Find where the given text appears and provide that cell's center as (x, y) coordinate. 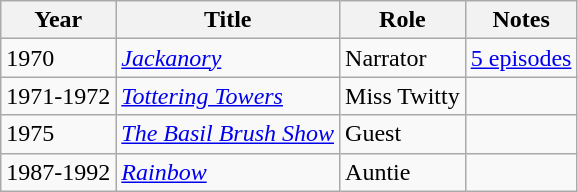
1987-1992 (58, 172)
Role (403, 20)
Miss Twitty (403, 96)
Narrator (403, 58)
The Basil Brush Show (228, 134)
Guest (403, 134)
Year (58, 20)
Tottering Towers (228, 96)
Title (228, 20)
Rainbow (228, 172)
Auntie (403, 172)
1971-1972 (58, 96)
Notes (521, 20)
1970 (58, 58)
1975 (58, 134)
5 episodes (521, 58)
Jackanory (228, 58)
